Detect which cell encompasses the target text, then output its [X, Y] center coordinate. 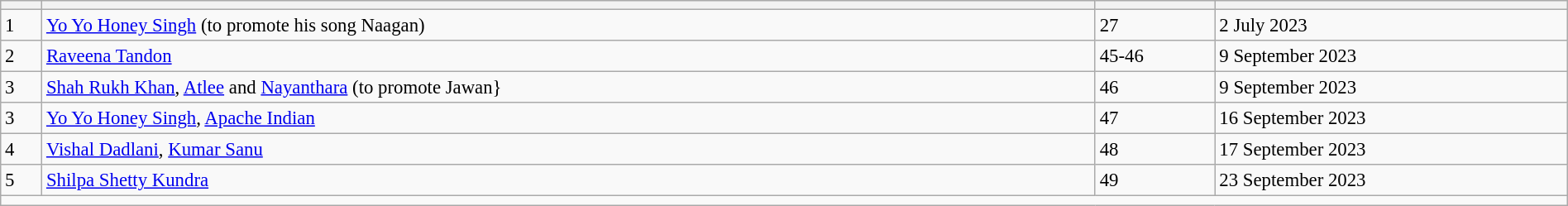
17 September 2023 [1391, 150]
46 [1154, 88]
47 [1154, 118]
48 [1154, 150]
5 [22, 181]
49 [1154, 181]
4 [22, 150]
23 September 2023 [1391, 181]
Yo Yo Honey Singh (to promote his song Naagan) [569, 26]
Vishal Dadlani, Kumar Sanu [569, 150]
2 [22, 56]
Yo Yo Honey Singh, Apache Indian [569, 118]
Shah Rukh Khan, Atlee and Nayanthara (to promote Jawan} [569, 88]
2 July 2023 [1391, 26]
Raveena Tandon [569, 56]
Shilpa Shetty Kundra [569, 181]
1 [22, 26]
16 September 2023 [1391, 118]
45-46 [1154, 56]
27 [1154, 26]
